Detect which cell encompasses the target text, then output its (X, Y) center coordinate. 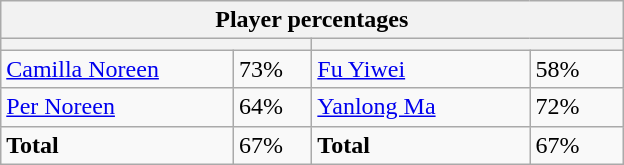
73% (273, 69)
Fu Yiwei (421, 69)
Per Noreen (118, 107)
58% (576, 69)
72% (576, 107)
64% (273, 107)
Yanlong Ma (421, 107)
Camilla Noreen (118, 69)
Player percentages (312, 20)
